Determine the (x, y) coordinate at the center of the cell enclosing the given text.  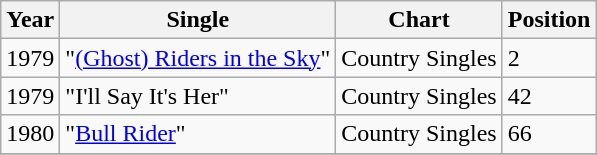
2 (549, 58)
"(Ghost) Riders in the Sky" (198, 58)
"Bull Rider" (198, 134)
Chart (419, 20)
42 (549, 96)
Position (549, 20)
Year (30, 20)
Single (198, 20)
66 (549, 134)
"I'll Say It's Her" (198, 96)
1980 (30, 134)
